Find where the given text appears and provide that cell's center as (X, Y) coordinate. 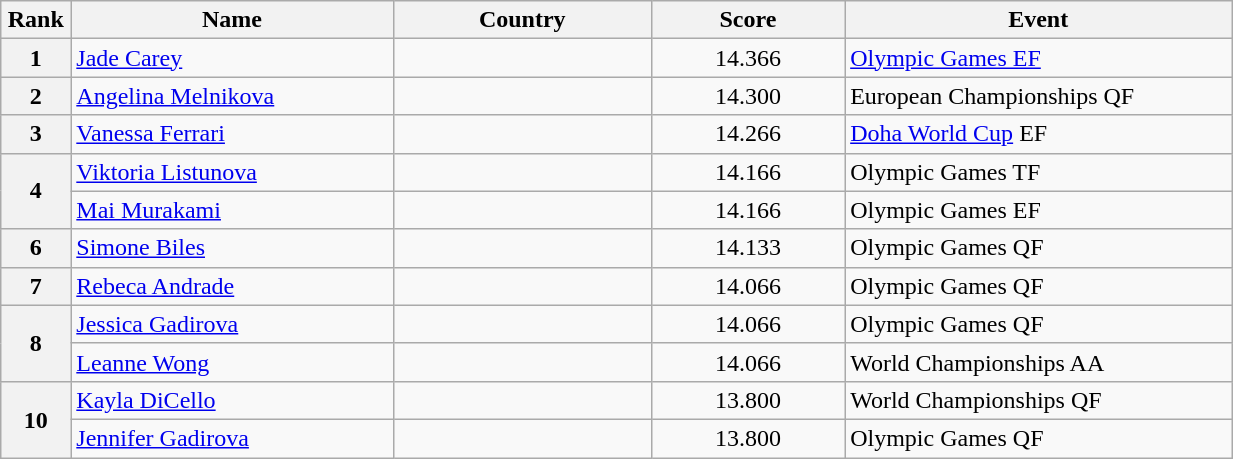
1 (36, 58)
Kayla DiCello (232, 400)
7 (36, 286)
World Championships QF (1038, 400)
14.266 (748, 134)
Country (522, 20)
World Championships AA (1038, 362)
Name (232, 20)
2 (36, 96)
Angelina Melnikova (232, 96)
Doha World Cup EF (1038, 134)
6 (36, 248)
Olympic Games TF (1038, 172)
4 (36, 191)
Mai Murakami (232, 210)
Jessica Gadirova (232, 324)
3 (36, 134)
Event (1038, 20)
Score (748, 20)
Jade Carey (232, 58)
Jennifer Gadirova (232, 438)
European Championships QF (1038, 96)
14.133 (748, 248)
Rank (36, 20)
14.300 (748, 96)
8 (36, 343)
Vanessa Ferrari (232, 134)
Viktoria Listunova (232, 172)
10 (36, 419)
Simone Biles (232, 248)
Leanne Wong (232, 362)
Rebeca Andrade (232, 286)
14.366 (748, 58)
